Locate the cell with the specified text and output its [X, Y] center coordinate. 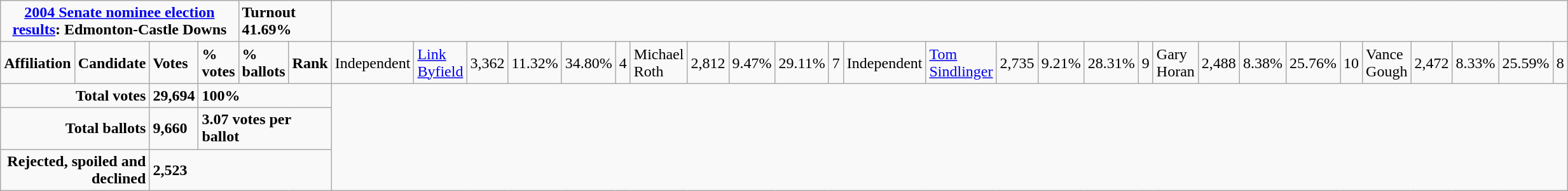
8.38% [1263, 62]
Turnout 41.69% [285, 22]
100% [265, 95]
% votes [219, 62]
8.33% [1475, 62]
Tom Sindlinger [961, 62]
29.11% [802, 62]
Vance Gough [1387, 62]
Affiliation [38, 62]
3.07 votes per ballot [265, 129]
11.32% [535, 62]
25.59% [1526, 62]
9.47% [752, 62]
34.80% [589, 62]
2,472 [1432, 62]
4 [623, 62]
Votes [174, 62]
9 [1146, 62]
7 [836, 62]
Total votes [75, 95]
10 [1352, 62]
29,694 [174, 95]
2,523 [240, 169]
28.31% [1111, 62]
% ballots [263, 62]
Rejected, spoiled and declined [75, 169]
Rank [310, 62]
2,488 [1218, 62]
8 [1560, 62]
25.76% [1312, 62]
2004 Senate nominee election results: Edmonton-Castle Downs [120, 22]
Michael Roth [659, 62]
Gary Horan [1175, 62]
2,735 [1017, 62]
3,362 [487, 62]
2,812 [708, 62]
Candidate [112, 62]
9.21% [1061, 62]
9,660 [174, 129]
Link Byfield [440, 62]
Total ballots [75, 129]
